Capture the cell that displays the provided text and extract its [X, Y] central coordinate. 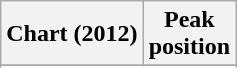
Chart (2012) [72, 34]
Peakposition [189, 34]
